Locate the cell with the specified text and output its [x, y] center coordinate. 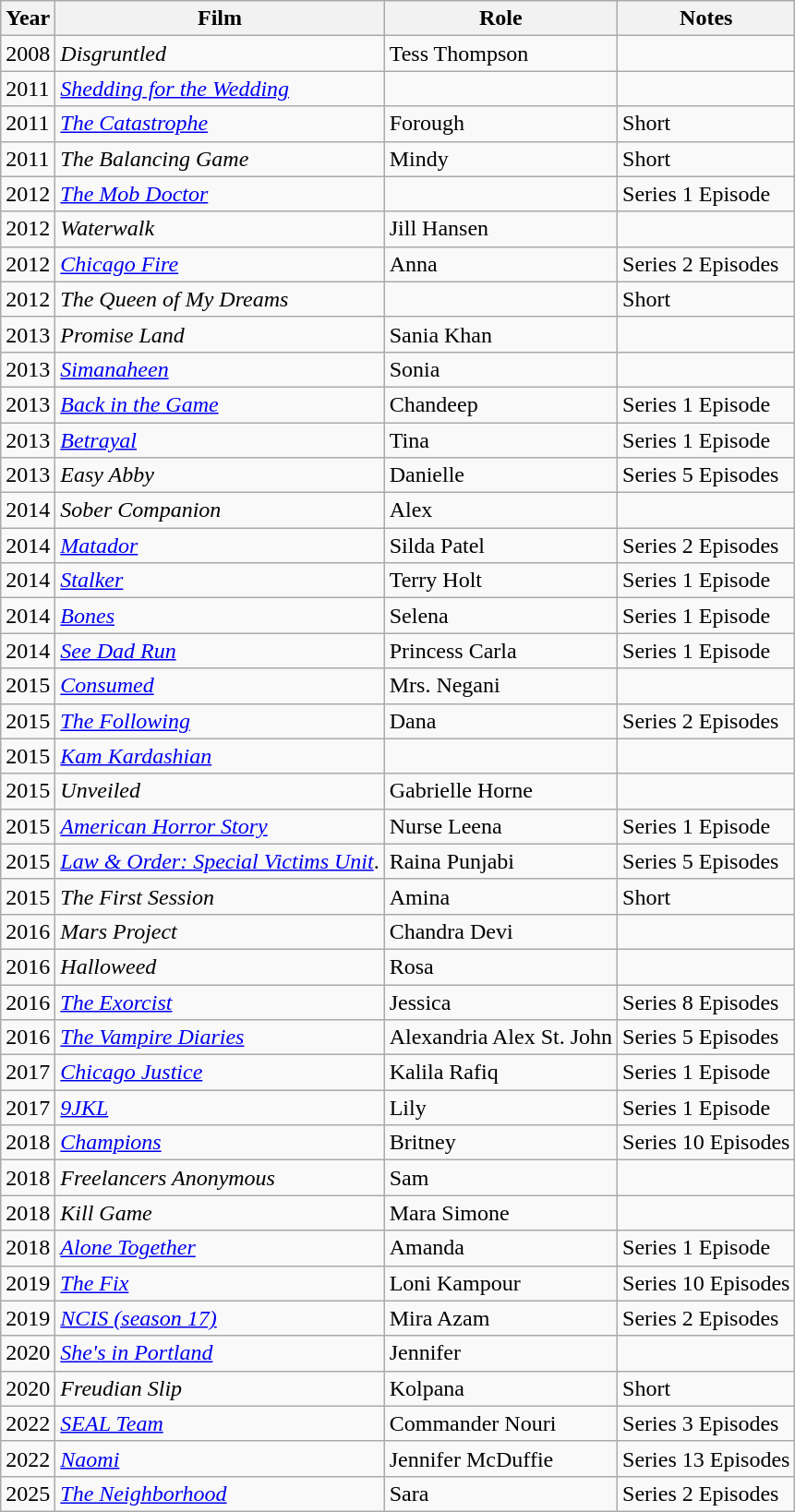
Mara Simone [500, 1213]
Betrayal [220, 440]
Rosa [500, 966]
See Dad Run [220, 651]
Jill Hansen [500, 229]
2025 [28, 1494]
Year [28, 18]
9JKL [220, 1108]
Silda Patel [500, 546]
Gabrielle Horne [500, 791]
Halloweed [220, 966]
The Vampire Diaries [220, 1038]
Alexandria Alex St. John [500, 1038]
Jennifer McDuffie [500, 1458]
Sania Khan [500, 334]
The Fix [220, 1283]
Disgruntled [220, 54]
Terry Holt [500, 581]
The Mob Doctor [220, 194]
SEAL Team [220, 1423]
Sara [500, 1494]
Princess Carla [500, 651]
Naomi [220, 1458]
Kam Kardashian [220, 756]
The Neighborhood [220, 1494]
Commander Nouri [500, 1423]
Tess Thompson [500, 54]
Chicago Fire [220, 264]
Kill Game [220, 1213]
Waterwalk [220, 229]
Danielle [500, 475]
Amina [500, 896]
Anna [500, 264]
Film [220, 18]
Mrs. Negani [500, 686]
Chandra Devi [500, 931]
Tina [500, 440]
The Balancing Game [220, 159]
Series 13 Episodes [706, 1458]
Back in the Game [220, 404]
American Horror Story [220, 826]
Alone Together [220, 1248]
Kolpana [500, 1388]
The First Session [220, 896]
Amanda [500, 1248]
Alex [500, 510]
Freelancers Anonymous [220, 1178]
Notes [706, 18]
Lily [500, 1108]
Chicago Justice [220, 1073]
Britney [500, 1143]
Sam [500, 1178]
Forough [500, 124]
Mira Azam [500, 1318]
Role [500, 18]
Promise Land [220, 334]
Easy Abby [220, 475]
Loni Kampour [500, 1283]
Series 3 Episodes [706, 1423]
Shedding for the Wedding [220, 89]
Sober Companion [220, 510]
The Catastrophe [220, 124]
Jennifer [500, 1353]
Selena [500, 616]
Sonia [500, 369]
Freudian Slip [220, 1388]
Series 8 Episodes [706, 1002]
Mindy [500, 159]
She's in Portland [220, 1353]
Champions [220, 1143]
The Exorcist [220, 1002]
Consumed [220, 686]
Mars Project [220, 931]
Dana [500, 721]
Law & Order: Special Victims Unit. [220, 861]
Unveiled [220, 791]
Kalila Rafiq [500, 1073]
Matador [220, 546]
Bones [220, 616]
Stalker [220, 581]
NCIS (season 17) [220, 1318]
The Following [220, 721]
Chandeep [500, 404]
Simanaheen [220, 369]
The Queen of My Dreams [220, 299]
Raina Punjabi [500, 861]
2008 [28, 54]
Nurse Leena [500, 826]
Jessica [500, 1002]
